Pinpoint the cell where the given text exists, returning its [X, Y] midpoint coordinate. 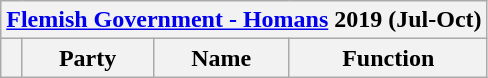
Party [88, 58]
Function [388, 58]
Name [221, 58]
Flemish Government - Homans 2019 (Jul-Oct) [244, 20]
